Find where the given text appears and provide that cell's center as (X, Y) coordinate. 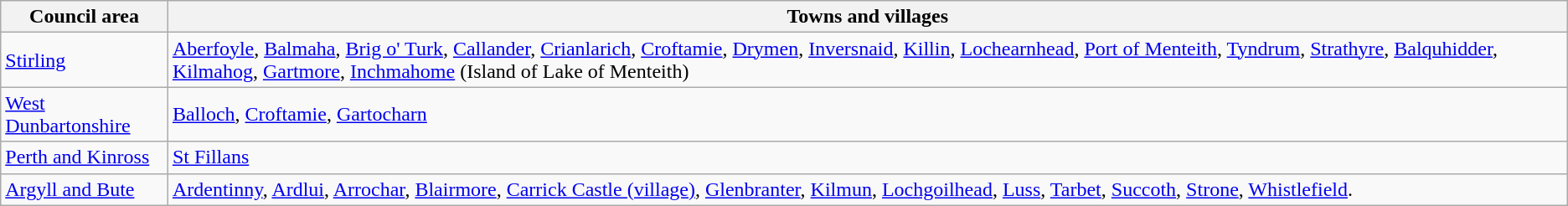
Perth and Kinross (85, 157)
Balloch, Croftamie, Gartocharn (868, 114)
West Dunbartonshire (85, 114)
Argyll and Bute (85, 189)
Ardentinny, Ardlui, Arrochar, Blairmore, Carrick Castle (village), Glenbranter, Kilmun, Lochgoilhead, Luss, Tarbet, Succoth, Strone, Whistlefield. (868, 189)
Stirling (85, 60)
Council area (85, 17)
Towns and villages (868, 17)
St Fillans (868, 157)
